Capture the cell that displays the provided text and extract its (x, y) central coordinate. 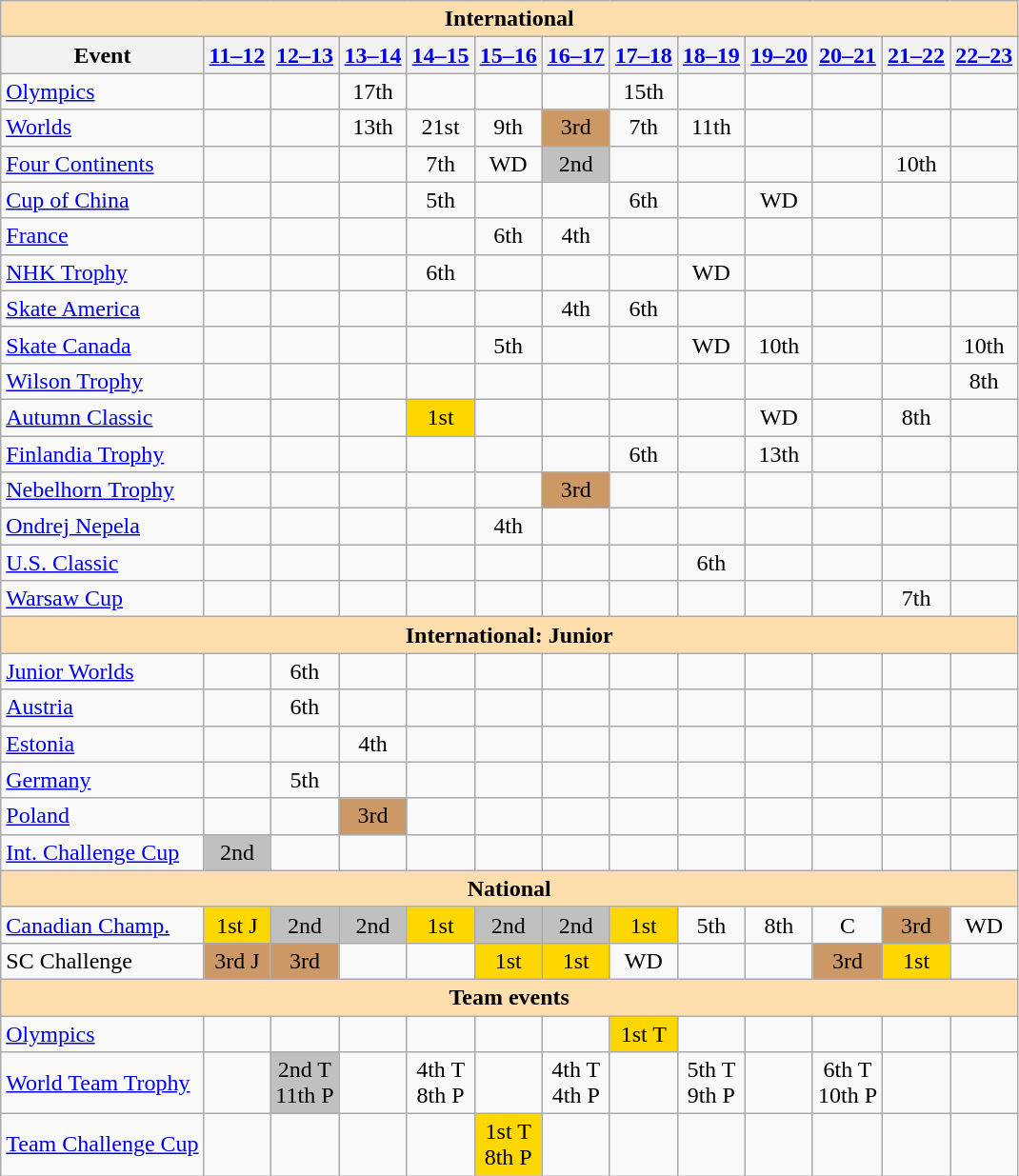
20–21 (848, 55)
6th T 10th P (848, 1084)
1st T (644, 1033)
France (103, 236)
18–19 (710, 55)
22–23 (985, 55)
Finlandia Trophy (103, 454)
17th (373, 91)
National (509, 888)
Team Challenge Cup (103, 1145)
Junior Worlds (103, 671)
Skate Canada (103, 345)
Germany (103, 780)
Nebelhorn Trophy (103, 490)
15th (644, 91)
2nd T 11th P (305, 1084)
13–14 (373, 55)
Austria (103, 708)
9th (509, 128)
International: Junior (509, 635)
Four Continents (103, 164)
4th T 4th P (575, 1084)
World Team Trophy (103, 1084)
11–12 (237, 55)
12–13 (305, 55)
21st (440, 128)
Autumn Classic (103, 417)
U.S. Classic (103, 563)
1st T 8th P (509, 1145)
14–15 (440, 55)
Cup of China (103, 200)
Team events (509, 997)
Ondrej Nepela (103, 527)
Canadian Champ. (103, 925)
16–17 (575, 55)
21–22 (916, 55)
17–18 (644, 55)
15–16 (509, 55)
Event (103, 55)
1st J (237, 925)
Worlds (103, 128)
Warsaw Cup (103, 599)
Int. Challenge Cup (103, 852)
SC Challenge (103, 961)
5th T 9th P (710, 1084)
3rd J (237, 961)
C (848, 925)
Skate America (103, 309)
19–20 (779, 55)
4th T 8th P (440, 1084)
Estonia (103, 744)
Poland (103, 816)
11th (710, 128)
Wilson Trophy (103, 381)
NHK Trophy (103, 272)
International (509, 19)
